Output the [x, y] coordinate of the center of the cell containing the given text.  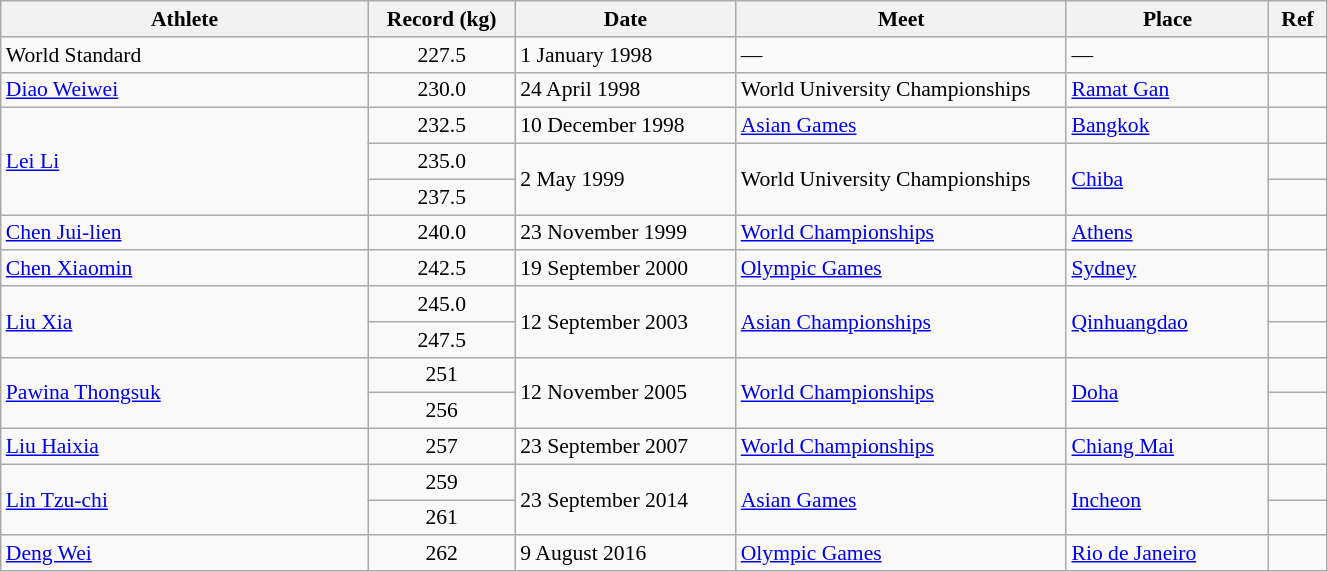
Doha [1167, 392]
256 [442, 411]
Athens [1167, 233]
Sydney [1167, 269]
Place [1167, 19]
Bangkok [1167, 126]
240.0 [442, 233]
Chiba [1167, 180]
Ramat Gan [1167, 90]
10 December 1998 [625, 126]
Deng Wei [184, 554]
1 January 1998 [625, 55]
230.0 [442, 90]
261 [442, 518]
Liu Xia [184, 322]
23 September 2007 [625, 447]
Date [625, 19]
23 September 2014 [625, 500]
Chen Xiaomin [184, 269]
Athlete [184, 19]
23 November 1999 [625, 233]
247.5 [442, 340]
Qinhuangdao [1167, 322]
2 May 1999 [625, 180]
9 August 2016 [625, 554]
12 November 2005 [625, 392]
242.5 [442, 269]
235.0 [442, 162]
Chiang Mai [1167, 447]
Asian Championships [902, 322]
12 September 2003 [625, 322]
Record (kg) [442, 19]
19 September 2000 [625, 269]
262 [442, 554]
251 [442, 375]
245.0 [442, 304]
Ref [1298, 19]
257 [442, 447]
Liu Haixia [184, 447]
Incheon [1167, 500]
Pawina Thongsuk [184, 392]
24 April 1998 [625, 90]
Meet [902, 19]
Lei Li [184, 162]
227.5 [442, 55]
Lin Tzu-chi [184, 500]
237.5 [442, 197]
259 [442, 482]
World Standard [184, 55]
Chen Jui-lien [184, 233]
232.5 [442, 126]
Rio de Janeiro [1167, 554]
Diao Weiwei [184, 90]
